Capture the cell that displays the provided text and extract its [x, y] central coordinate. 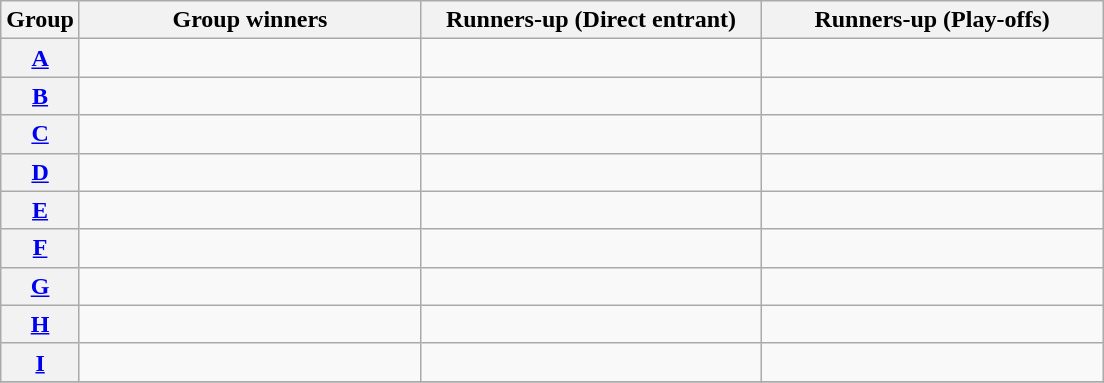
H [40, 324]
Runners-up (Play-offs) [932, 20]
A [40, 58]
I [40, 362]
B [40, 96]
G [40, 286]
Group winners [250, 20]
D [40, 172]
C [40, 134]
Group [40, 20]
Runners-up (Direct entrant) [590, 20]
E [40, 210]
F [40, 248]
